For the text-containing cell, return its midpoint in [X, Y] coordinate format. 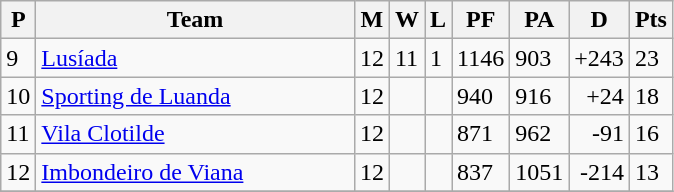
Imbondeiro de Viana [196, 172]
13 [650, 172]
M [372, 20]
837 [481, 172]
+24 [600, 96]
18 [650, 96]
W [406, 20]
D [600, 20]
P [18, 20]
Team [196, 20]
1051 [540, 172]
16 [650, 134]
903 [540, 58]
871 [481, 134]
23 [650, 58]
PF [481, 20]
-214 [600, 172]
L [438, 20]
9 [18, 58]
10 [18, 96]
Vila Clotilde [196, 134]
1146 [481, 58]
Sporting de Luanda [196, 96]
916 [540, 96]
-91 [600, 134]
Pts [650, 20]
+243 [600, 58]
940 [481, 96]
1 [438, 58]
962 [540, 134]
PA [540, 20]
Lusíada [196, 58]
